Pinpoint the cell where the given text exists, returning its (x, y) midpoint coordinate. 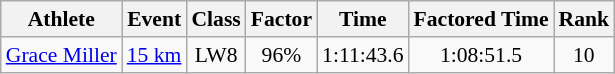
Factored Time (482, 19)
LW8 (216, 55)
Class (216, 19)
Grace Miller (62, 55)
10 (584, 55)
1:11:43.6 (362, 55)
Factor (282, 19)
Event (154, 19)
Time (362, 19)
96% (282, 55)
Rank (584, 19)
15 km (154, 55)
1:08:51.5 (482, 55)
Athlete (62, 19)
